Find where the given text appears and provide that cell's center as (X, Y) coordinate. 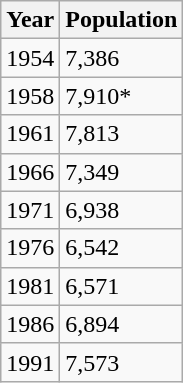
1971 (30, 210)
1966 (30, 172)
1954 (30, 58)
7,910* (122, 96)
6,571 (122, 286)
1991 (30, 362)
Population (122, 20)
1986 (30, 324)
6,938 (122, 210)
6,894 (122, 324)
1961 (30, 134)
7,813 (122, 134)
6,542 (122, 248)
1976 (30, 248)
7,349 (122, 172)
7,573 (122, 362)
7,386 (122, 58)
1981 (30, 286)
Year (30, 20)
1958 (30, 96)
